Detect which cell encompasses the target text, then output its (x, y) center coordinate. 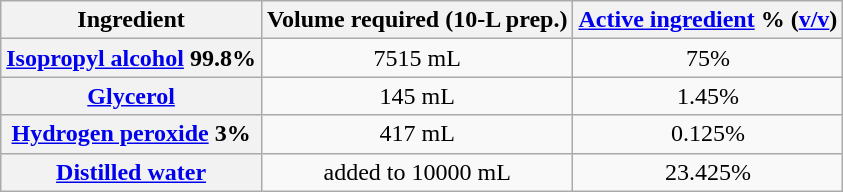
Volume required (10-L prep.) (417, 20)
1.45% (708, 96)
Isopropyl alcohol 99.8% (132, 58)
75% (708, 58)
Hydrogen peroxide 3% (132, 134)
Glycerol (132, 96)
Active ingredient % (v/v) (708, 20)
145 mL (417, 96)
added to 10000 mL (417, 172)
0.125% (708, 134)
Distilled water (132, 172)
7515 mL (417, 58)
Ingredient (132, 20)
417 mL (417, 134)
23.425% (708, 172)
